Capture the cell that displays the provided text and extract its [X, Y] central coordinate. 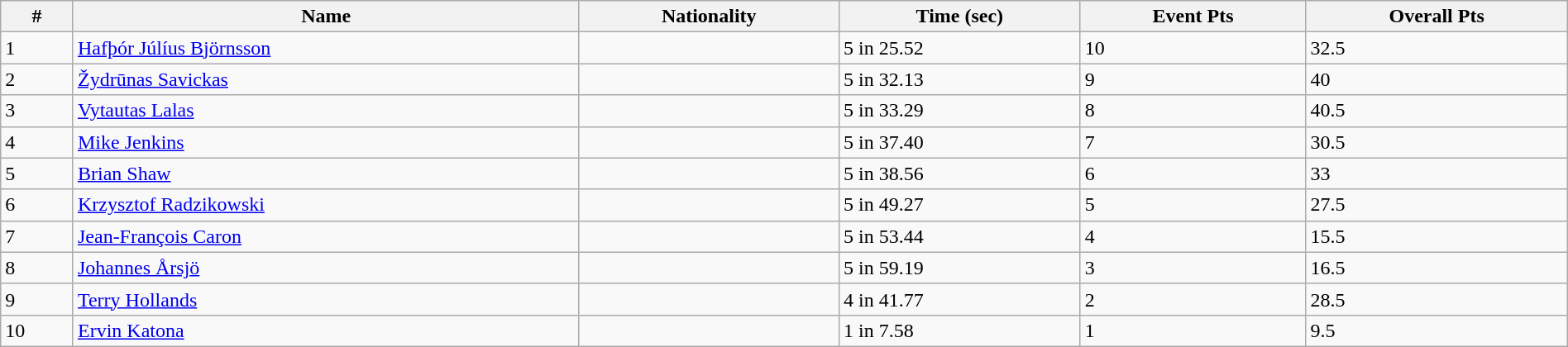
5 in 32.13 [960, 79]
Time (sec) [960, 17]
Krzysztof Radzikowski [326, 205]
5 in 37.40 [960, 142]
Event Pts [1193, 17]
Brian Shaw [326, 173]
9.5 [1437, 330]
30.5 [1437, 142]
5 in 33.29 [960, 111]
Ervin Katona [326, 330]
4 in 41.77 [960, 299]
28.5 [1437, 299]
32.5 [1437, 48]
5 in 25.52 [960, 48]
Nationality [710, 17]
15.5 [1437, 236]
Johannes Årsjö [326, 268]
Vytautas Lalas [326, 111]
Jean-François Caron [326, 236]
# [37, 17]
40 [1437, 79]
Hafþór Júlíus Björnsson [326, 48]
Overall Pts [1437, 17]
Žydrūnas Savickas [326, 79]
16.5 [1437, 268]
Terry Hollands [326, 299]
5 in 49.27 [960, 205]
1 in 7.58 [960, 330]
5 in 38.56 [960, 173]
33 [1437, 173]
Mike Jenkins [326, 142]
27.5 [1437, 205]
Name [326, 17]
40.5 [1437, 111]
5 in 53.44 [960, 236]
5 in 59.19 [960, 268]
